Return the (X, Y) coordinate for the center point of the cell that contains the specified text.  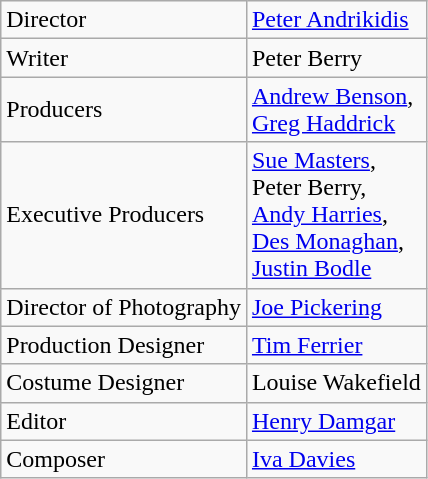
Sue Masters, Peter Berry, Andy Harries, Des Monaghan, Justin Bodle (336, 215)
Composer (124, 459)
Peter Berry (336, 58)
Tim Ferrier (336, 345)
Writer (124, 58)
Production Designer (124, 345)
Producers (124, 110)
Iva Davies (336, 459)
Joe Pickering (336, 307)
Editor (124, 421)
Director (124, 20)
Henry Damgar (336, 421)
Costume Designer (124, 383)
Director of Photography (124, 307)
Peter Andrikidis (336, 20)
Andrew Benson, Greg Haddrick (336, 110)
Executive Producers (124, 215)
Louise Wakefield (336, 383)
